Detect which cell encompasses the target text, then output its [X, Y] center coordinate. 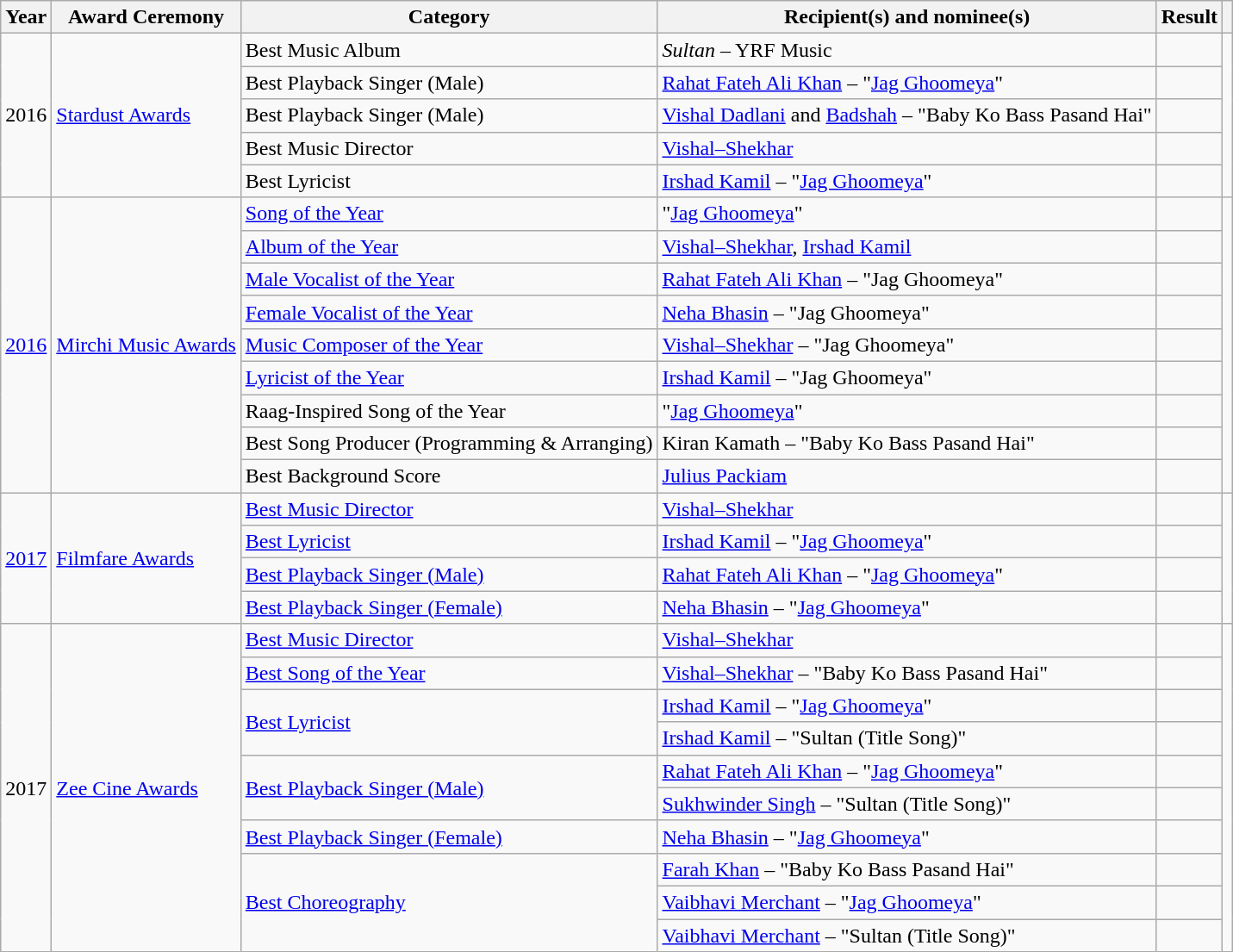
Year [26, 17]
Vaibhavi Merchant – "Jag Ghoomeya" [906, 902]
Recipient(s) and nominee(s) [906, 17]
Vishal–Shekhar – "Jag Ghoomeya" [906, 345]
Vishal–Shekhar, Irshad Kamil [906, 246]
Sultan – YRF Music [906, 50]
Raag-Inspired Song of the Year [449, 411]
Category [449, 17]
Vaibhavi Merchant – "Sultan (Title Song)" [906, 935]
Sukhwinder Singh – "Sultan (Title Song)" [906, 804]
Vishal Dadlani and Badshah – "Baby Ko Bass Pasand Hai" [906, 115]
Best Song Producer (Programming & Arranging) [449, 444]
Album of the Year [449, 246]
Julius Packiam [906, 476]
Award Ceremony [146, 17]
Stardust Awards [146, 115]
Best Choreography [449, 902]
Irshad Kamil – "Sultan (Title Song)" [906, 738]
Mirchi Music Awards [146, 345]
Song of the Year [449, 214]
Kiran Kamath – "Baby Ko Bass Pasand Hai" [906, 444]
Farah Khan – "Baby Ko Bass Pasand Hai" [906, 869]
Filmfare Awards [146, 558]
Result [1189, 17]
Female Vocalist of the Year [449, 312]
Best Song of the Year [449, 673]
Male Vocalist of the Year [449, 279]
Lyricist of the Year [449, 377]
Best Music Album [449, 50]
Vishal–Shekhar – "Baby Ko Bass Pasand Hai" [906, 673]
Best Background Score [449, 476]
Zee Cine Awards [146, 787]
Music Composer of the Year [449, 345]
